For the text-containing cell, return its midpoint in [X, Y] coordinate format. 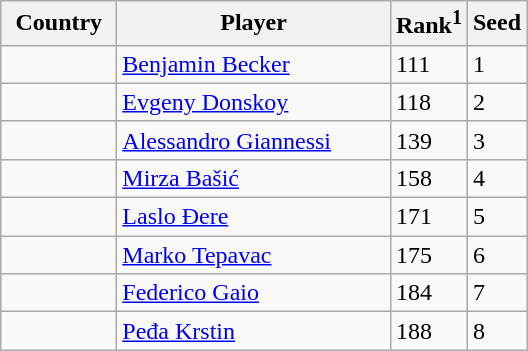
118 [428, 102]
188 [428, 331]
8 [496, 331]
3 [496, 140]
184 [428, 293]
Marko Tepavac [254, 255]
175 [428, 255]
171 [428, 217]
Peđa Krstin [254, 331]
Alessandro Giannessi [254, 140]
Evgeny Donskoy [254, 102]
7 [496, 293]
Laslo Đere [254, 217]
Rank1 [428, 24]
111 [428, 64]
Country [59, 24]
1 [496, 64]
158 [428, 178]
Benjamin Becker [254, 64]
Mirza Bašić [254, 178]
2 [496, 102]
Federico Gaio [254, 293]
Seed [496, 24]
4 [496, 178]
6 [496, 255]
139 [428, 140]
Player [254, 24]
5 [496, 217]
